Locate the cell with the specified text and output its [x, y] center coordinate. 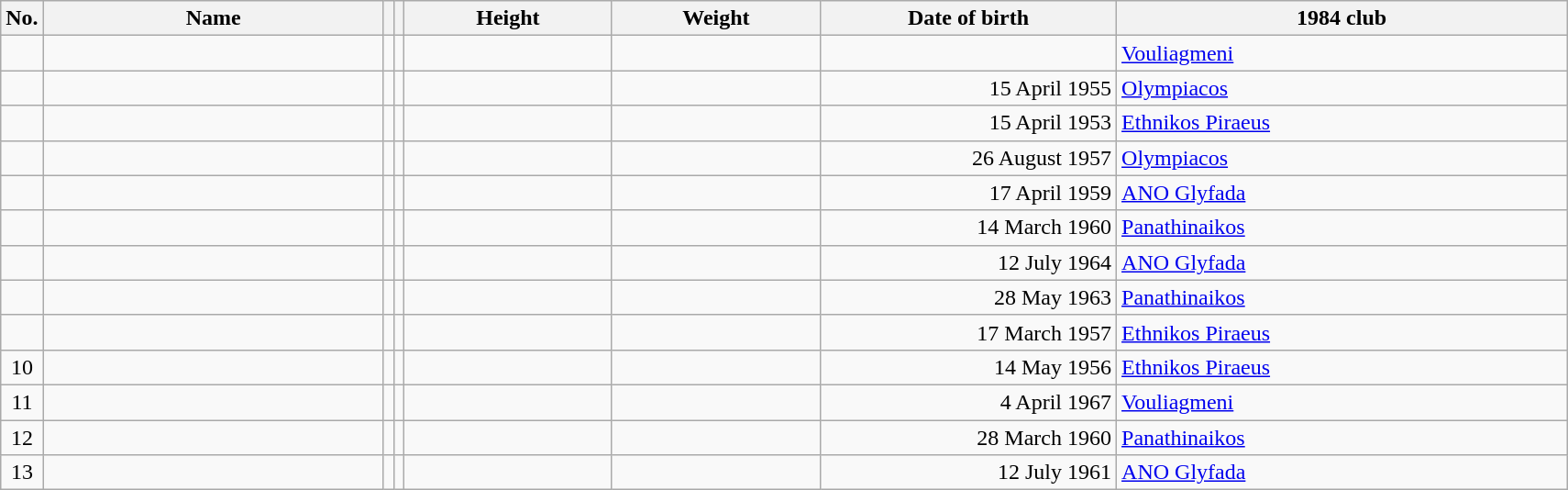
1984 club [1342, 18]
12 July 1964 [968, 262]
14 March 1960 [968, 228]
Height [508, 18]
12 [22, 438]
13 [22, 473]
12 July 1961 [968, 473]
26 August 1957 [968, 158]
14 May 1956 [968, 367]
4 April 1967 [968, 402]
15 April 1955 [968, 88]
15 April 1953 [968, 123]
Weight [715, 18]
Name [213, 18]
28 May 1963 [968, 297]
17 April 1959 [968, 193]
Date of birth [968, 18]
17 March 1957 [968, 332]
28 March 1960 [968, 438]
11 [22, 402]
10 [22, 367]
No. [22, 18]
